For the text-containing cell, return its midpoint in [X, Y] coordinate format. 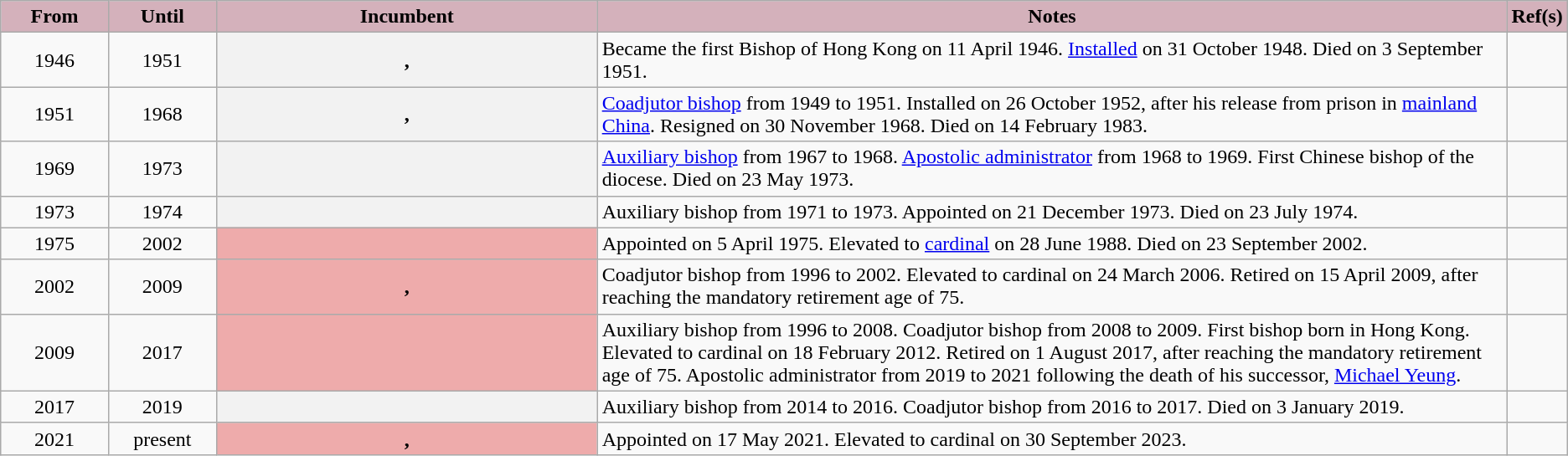
From [55, 17]
present [162, 438]
Appointed on 17 May 2021. Elevated to cardinal on 30 September 2023. [1052, 438]
Auxiliary bishop from 1967 to 1968. Apostolic administrator from 1968 to 1969. First Chinese bishop of the diocese. Died on 23 May 1973. [1052, 169]
Notes [1052, 17]
Appointed on 5 April 1975. Elevated to cardinal on 28 June 1988. Died on 23 September 2002. [1052, 243]
Incumbent [407, 17]
Until [162, 17]
2021 [55, 438]
1975 [55, 243]
1946 [55, 60]
Auxiliary bishop from 1971 to 1973. Appointed on 21 December 1973. Died on 23 July 1974. [1052, 212]
1968 [162, 114]
Auxiliary bishop from 2014 to 2016. Coadjutor bishop from 2016 to 2017. Died on 3 January 2019. [1052, 407]
2019 [162, 407]
1969 [55, 169]
1974 [162, 212]
Became the first Bishop of Hong Kong on 11 April 1946. Installed on 31 October 1948. Died on 3 September 1951. [1052, 60]
Ref(s) [1537, 17]
